Extract the [X, Y] coordinate from the center of the cell holding the provided text.  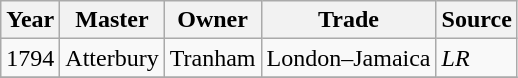
Master [112, 20]
Atterbury [112, 58]
1794 [30, 58]
Source [476, 20]
LR [476, 58]
Trade [348, 20]
Owner [212, 20]
London–Jamaica [348, 58]
Year [30, 20]
Tranham [212, 58]
